Search for the cell housing the specified text and yield its (x, y) center coordinate. 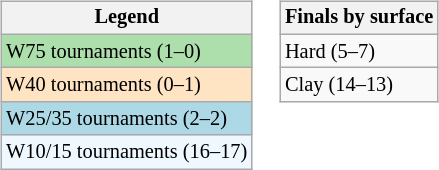
W40 tournaments (0–1) (126, 85)
Clay (14–13) (359, 85)
W75 tournaments (1–0) (126, 51)
Legend (126, 18)
Hard (5–7) (359, 51)
W25/35 tournaments (2–2) (126, 119)
Finals by surface (359, 18)
W10/15 tournaments (16–17) (126, 152)
